Return the (X, Y) coordinate for the center point of the cell that contains the specified text.  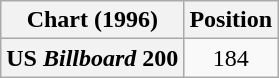
184 (231, 58)
US Billboard 200 (92, 58)
Position (231, 20)
Chart (1996) (92, 20)
